Detect which cell encompasses the target text, then output its (X, Y) center coordinate. 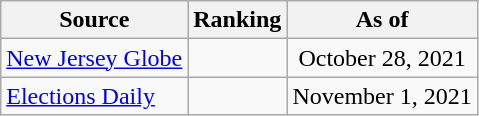
Ranking (238, 20)
Elections Daily (94, 96)
As of (382, 20)
Source (94, 20)
October 28, 2021 (382, 58)
New Jersey Globe (94, 58)
November 1, 2021 (382, 96)
